Detect which cell encompasses the target text, then output its (X, Y) center coordinate. 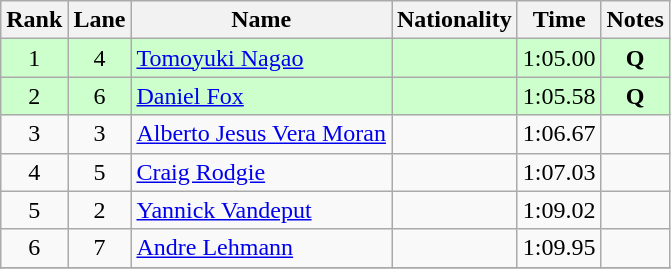
Nationality (455, 20)
Daniel Fox (262, 96)
1:05.00 (559, 58)
Name (262, 20)
1:05.58 (559, 96)
7 (100, 248)
Time (559, 20)
1:09.02 (559, 210)
Yannick Vandeput (262, 210)
1:09.95 (559, 248)
Rank (34, 20)
Craig Rodgie (262, 172)
1:06.67 (559, 134)
Alberto Jesus Vera Moran (262, 134)
1 (34, 58)
Andre Lehmann (262, 248)
Notes (635, 20)
1:07.03 (559, 172)
Tomoyuki Nagao (262, 58)
Lane (100, 20)
